Output the (X, Y) coordinate of the center of the cell containing the given text.  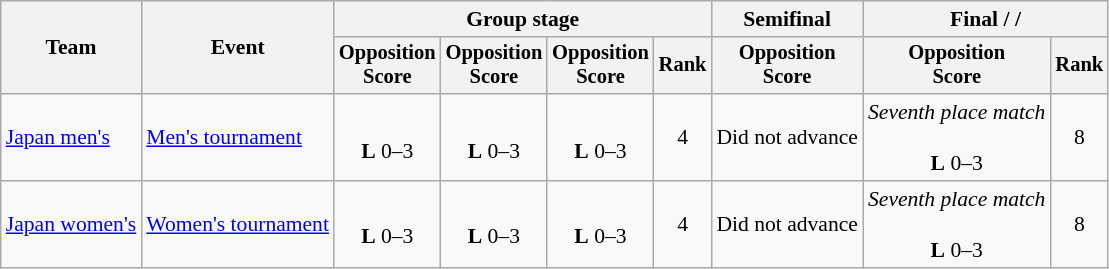
Japan women's (72, 224)
Semifinal (787, 19)
Event (238, 48)
Final / / (986, 19)
Men's tournament (238, 138)
Japan men's (72, 138)
Group stage (522, 19)
Team (72, 48)
Women's tournament (238, 224)
